Provide the [X, Y] coordinate of the cell's center where the given text is located.  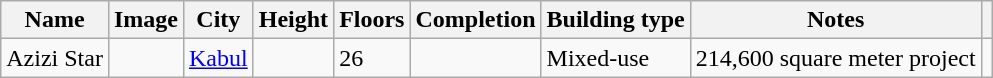
Name [55, 20]
Notes [836, 20]
Building type [616, 20]
26 [372, 58]
Image [146, 20]
214,600 square meter project [836, 58]
Height [293, 20]
Kabul [218, 58]
Completion [476, 20]
City [218, 20]
Floors [372, 20]
Mixed-use [616, 58]
Azizi Star [55, 58]
